Find where the given text appears and provide that cell's center as (X, Y) coordinate. 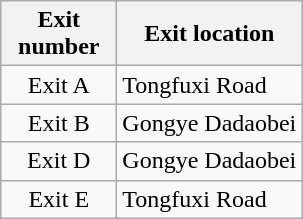
Exit D (59, 161)
Exit A (59, 85)
Exit E (59, 199)
Exit location (210, 34)
Exit number (59, 34)
Exit B (59, 123)
